Provide the [X, Y] coordinate of the cell's center where the given text is located.  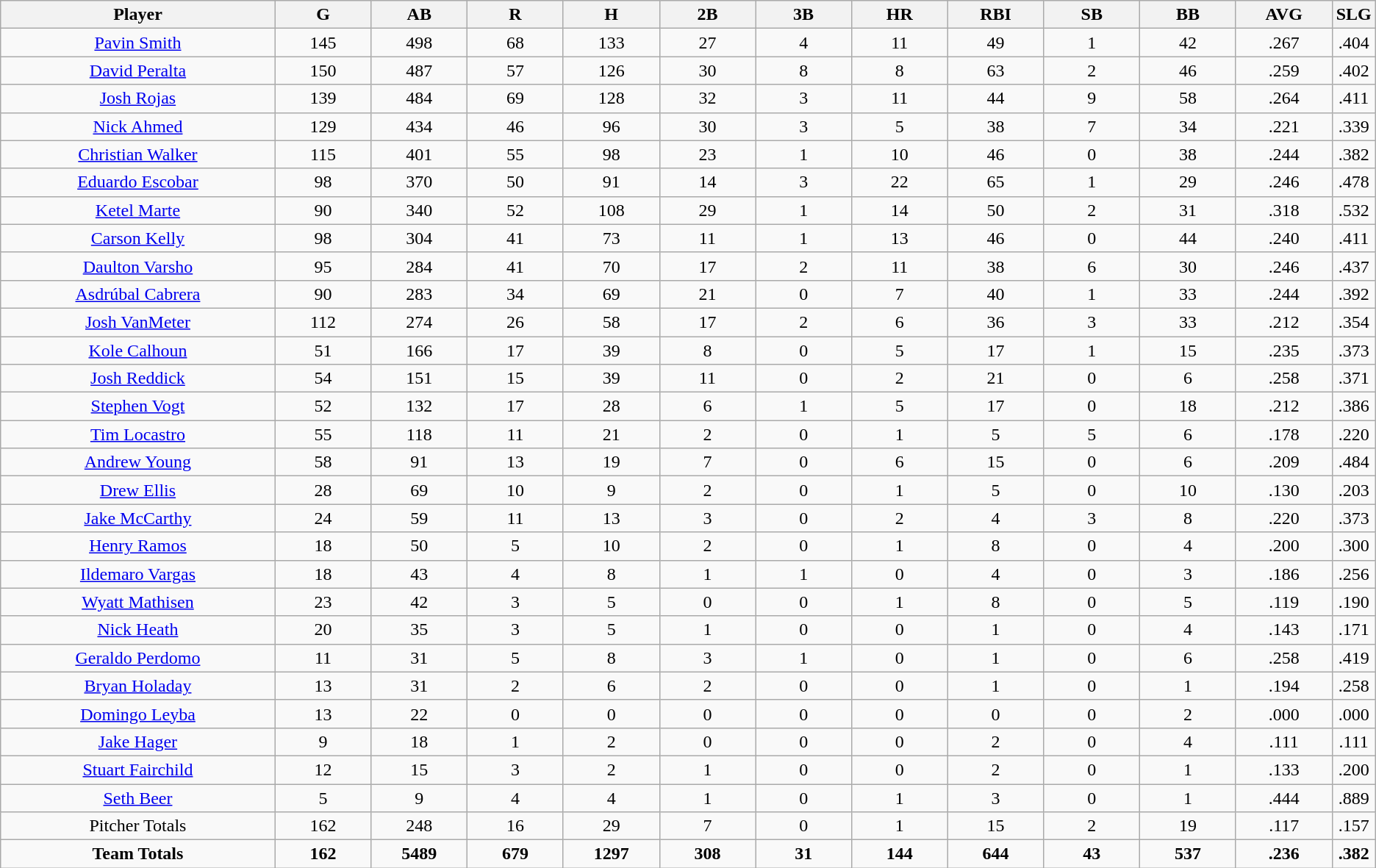
.444 [1283, 797]
166 [419, 351]
.300 [1354, 546]
248 [419, 826]
.186 [1283, 574]
284 [419, 266]
115 [323, 154]
54 [323, 379]
27 [707, 43]
145 [323, 43]
.209 [1283, 462]
Jake McCarthy [138, 518]
Jake Hager [138, 742]
63 [995, 71]
644 [995, 854]
SLG [1354, 15]
.221 [1283, 126]
.267 [1283, 43]
498 [419, 43]
Josh Rojas [138, 98]
73 [612, 238]
Christian Walker [138, 154]
Nick Ahmed [138, 126]
274 [419, 322]
.178 [1283, 434]
132 [419, 406]
.236 [1283, 854]
.371 [1354, 379]
Andrew Young [138, 462]
95 [323, 266]
484 [419, 98]
24 [323, 518]
1297 [612, 854]
5489 [419, 854]
.402 [1354, 71]
.157 [1354, 826]
Geraldo Perdomo [138, 658]
.419 [1354, 658]
.264 [1283, 98]
Kole Calhoun [138, 351]
370 [419, 182]
70 [612, 266]
20 [323, 630]
26 [516, 322]
SB [1092, 15]
59 [419, 518]
2B [707, 15]
Pitcher Totals [138, 826]
40 [995, 294]
.203 [1354, 490]
Bryan Holaday [138, 686]
401 [419, 154]
.259 [1283, 71]
36 [995, 322]
Player [138, 15]
Seth Beer [138, 797]
128 [612, 98]
.256 [1354, 574]
679 [516, 854]
Tim Locastro [138, 434]
151 [419, 379]
Henry Ramos [138, 546]
133 [612, 43]
Ildemaro Vargas [138, 574]
Team Totals [138, 854]
.484 [1354, 462]
537 [1188, 854]
129 [323, 126]
Asdrúbal Cabrera [138, 294]
David Peralta [138, 71]
.190 [1354, 602]
Ketel Marte [138, 210]
.404 [1354, 43]
3B [804, 15]
H [612, 15]
51 [323, 351]
.194 [1283, 686]
434 [419, 126]
68 [516, 43]
Pavin Smith [138, 43]
Josh Reddick [138, 379]
.354 [1354, 322]
Carson Kelly [138, 238]
.478 [1354, 182]
487 [419, 71]
.133 [1283, 770]
340 [419, 210]
139 [323, 98]
32 [707, 98]
Wyatt Mathisen [138, 602]
65 [995, 182]
12 [323, 770]
Daulton Varsho [138, 266]
Nick Heath [138, 630]
.130 [1283, 490]
96 [612, 126]
AB [419, 15]
Stuart Fairchild [138, 770]
.117 [1283, 826]
.119 [1283, 602]
108 [612, 210]
57 [516, 71]
Drew Ellis [138, 490]
.437 [1354, 266]
283 [419, 294]
112 [323, 322]
150 [323, 71]
.889 [1354, 797]
RBI [995, 15]
Stephen Vogt [138, 406]
49 [995, 43]
BB [1188, 15]
Domingo Leyba [138, 714]
144 [900, 854]
118 [419, 434]
.532 [1354, 210]
.318 [1283, 210]
R [516, 15]
G [323, 15]
Eduardo Escobar [138, 182]
AVG [1283, 15]
.171 [1354, 630]
.240 [1283, 238]
.386 [1354, 406]
16 [516, 826]
304 [419, 238]
.339 [1354, 126]
.143 [1283, 630]
HR [900, 15]
308 [707, 854]
Josh VanMeter [138, 322]
35 [419, 630]
126 [612, 71]
.392 [1354, 294]
.235 [1283, 351]
